Find where the given text appears and provide that cell's center as [X, Y] coordinate. 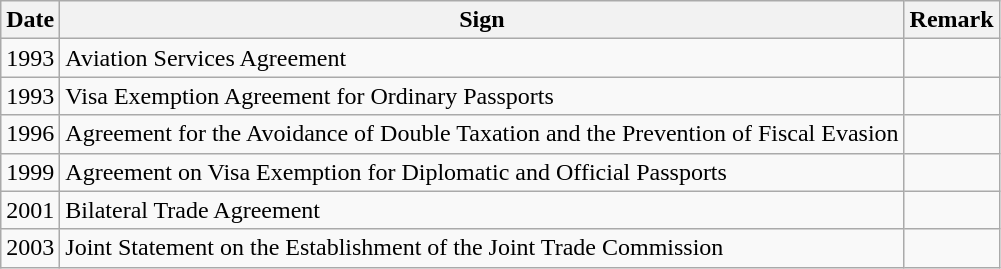
2003 [30, 248]
Bilateral Trade Agreement [482, 210]
Aviation Services Agreement [482, 58]
Sign [482, 20]
Remark [952, 20]
Visa Exemption Agreement for Ordinary Passports [482, 96]
1996 [30, 134]
2001 [30, 210]
Joint Statement on the Establishment of the Joint Trade Commission [482, 248]
Agreement on Visa Exemption for Diplomatic and Official Passports [482, 172]
1999 [30, 172]
Agreement for the Avoidance of Double Taxation and the Prevention of Fiscal Evasion [482, 134]
Date [30, 20]
